Output the [x, y] coordinate of the center of the cell containing the given text.  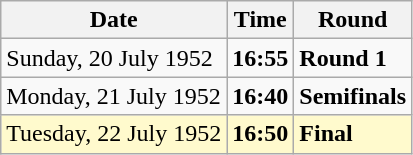
Tuesday, 22 July 1952 [114, 134]
Time [260, 20]
Monday, 21 July 1952 [114, 96]
Semifinals [353, 96]
16:55 [260, 58]
Round 1 [353, 58]
Sunday, 20 July 1952 [114, 58]
Round [353, 20]
16:50 [260, 134]
Date [114, 20]
16:40 [260, 96]
Final [353, 134]
